Scan for the cell matching the given text and deliver its (x, y) coordinate at center. 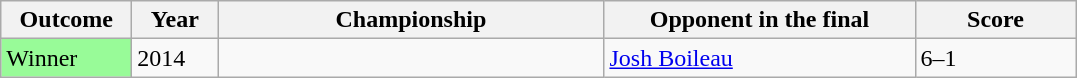
2014 (175, 58)
Year (175, 20)
Outcome (66, 20)
Score (996, 20)
Winner (66, 58)
Josh Boileau (760, 58)
Championship (411, 20)
6–1 (996, 58)
Opponent in the final (760, 20)
